Find where the given text appears and provide that cell's center as [X, Y] coordinate. 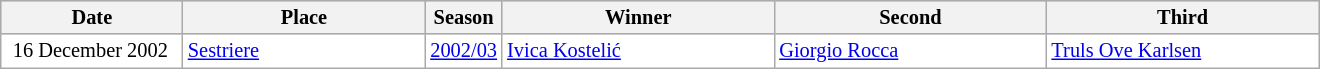
Place [304, 17]
Season [464, 17]
Winner [638, 17]
Second [910, 17]
Ivica Kostelić [638, 51]
Third [1183, 17]
Truls Ove Karlsen [1183, 51]
Date [92, 17]
2002/03 [464, 51]
Sestriere [304, 51]
16 December 2002 [92, 51]
Giorgio Rocca [910, 51]
